Return (x, y) of the center of cell containing provided text 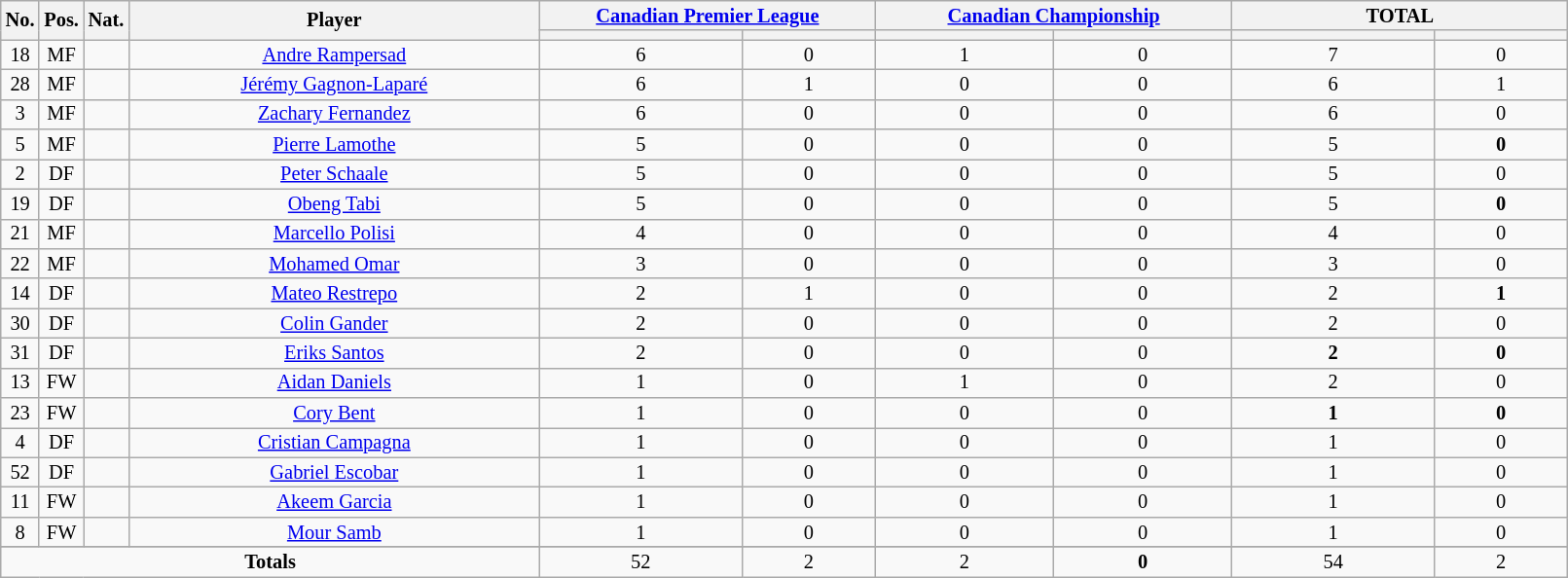
Canadian Championship (1053, 16)
Cristian Campagna (334, 442)
8 (20, 531)
Totals (271, 562)
TOTAL (1400, 16)
Colin Gander (334, 323)
Gabriel Escobar (334, 473)
14 (20, 294)
Pos. (60, 19)
Pierre Lamothe (334, 144)
13 (20, 383)
Canadian Premier League (707, 16)
54 (1333, 562)
28 (20, 84)
21 (20, 234)
Mour Samb (334, 531)
23 (20, 413)
Player (334, 19)
Mateo Restrepo (334, 294)
11 (20, 502)
Marcello Polisi (334, 234)
Aidan Daniels (334, 383)
31 (20, 352)
Andre Rampersad (334, 54)
18 (20, 54)
No. (20, 19)
Nat. (106, 19)
Peter Schaale (334, 173)
7 (1333, 54)
Cory Bent (334, 413)
Zachary Fernandez (334, 115)
Mohamed Omar (334, 263)
30 (20, 323)
19 (20, 204)
Jérémy Gagnon-Laparé (334, 84)
Akeem Garcia (334, 502)
22 (20, 263)
Eriks Santos (334, 352)
Obeng Tabi (334, 204)
